Search for the cell housing the specified text and yield its (X, Y) center coordinate. 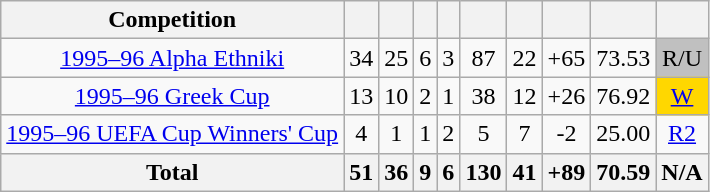
3 (448, 58)
73.53 (624, 58)
1995–96 Greek Cup (172, 96)
Competition (172, 20)
1995–96 UEFA Cup Winners' Cup (172, 134)
R2 (682, 134)
4 (362, 134)
13 (362, 96)
25 (396, 58)
22 (524, 58)
41 (524, 172)
+65 (566, 58)
12 (524, 96)
5 (484, 134)
Total (172, 172)
W (682, 96)
10 (396, 96)
34 (362, 58)
R/U (682, 58)
70.59 (624, 172)
+89 (566, 172)
7 (524, 134)
76.92 (624, 96)
1995–96 Alpha Ethniki (172, 58)
51 (362, 172)
130 (484, 172)
N/A (682, 172)
38 (484, 96)
9 (426, 172)
87 (484, 58)
+26 (566, 96)
36 (396, 172)
-2 (566, 134)
25.00 (624, 134)
